Scan for the cell matching the given text and deliver its (x, y) coordinate at center. 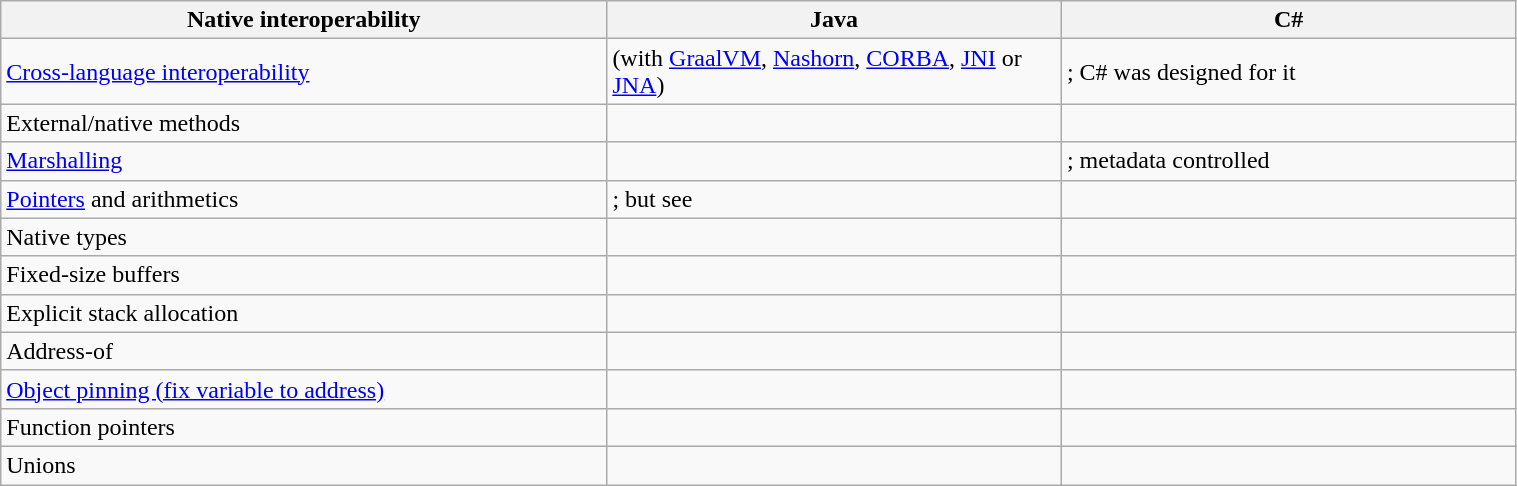
Native interoperability (304, 20)
(with GraalVM, Nashorn, CORBA, JNI or JNA) (834, 72)
Pointers and arithmetics (304, 199)
; metadata controlled (1288, 161)
Java (834, 20)
Fixed-size buffers (304, 275)
Explicit stack allocation (304, 313)
; but see (834, 199)
Cross-language interoperability (304, 72)
Unions (304, 465)
Address-of (304, 351)
Native types (304, 237)
C# (1288, 20)
Marshalling (304, 161)
External/native methods (304, 123)
Object pinning (fix variable to address) (304, 389)
Function pointers (304, 427)
; C# was designed for it (1288, 72)
